Determine the [X, Y] coordinate at the center of the cell enclosing the given text.  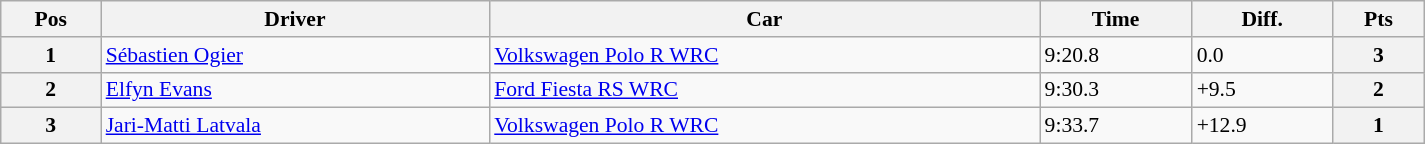
Sébastien Ogier [296, 55]
Time [1116, 19]
9:20.8 [1116, 55]
Diff. [1262, 19]
Ford Fiesta RS WRC [764, 90]
+12.9 [1262, 126]
Jari-Matti Latvala [296, 126]
Car [764, 19]
Pts [1379, 19]
0.0 [1262, 55]
+9.5 [1262, 90]
Pos [51, 19]
Driver [296, 19]
9:30.3 [1116, 90]
9:33.7 [1116, 126]
Elfyn Evans [296, 90]
